For the text-containing cell, return its midpoint in [X, Y] coordinate format. 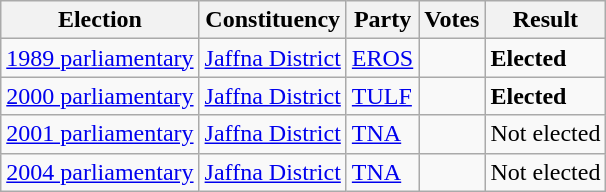
2004 parliamentary [100, 172]
2001 parliamentary [100, 134]
Result [546, 20]
Votes [452, 20]
EROS [382, 58]
Constituency [272, 20]
Election [100, 20]
TULF [382, 96]
Party [382, 20]
1989 parliamentary [100, 58]
2000 parliamentary [100, 96]
